From the cell containing the given text, extract its center point as (X, Y) coordinate. 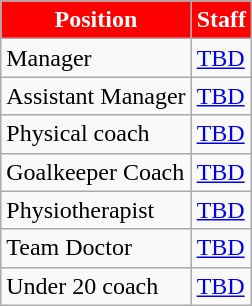
Physical coach (96, 134)
Staff (221, 20)
Manager (96, 58)
Under 20 coach (96, 286)
Team Doctor (96, 248)
Physiotherapist (96, 210)
Goalkeeper Coach (96, 172)
Position (96, 20)
Assistant Manager (96, 96)
